Return the (x, y) coordinate for the center point of the cell that contains the specified text.  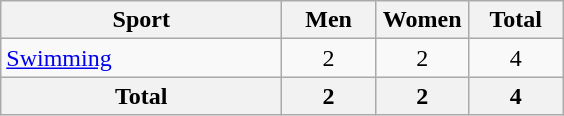
Women (422, 20)
Swimming (142, 58)
Sport (142, 20)
Men (329, 20)
